Detect which cell encompasses the target text, then output its (X, Y) center coordinate. 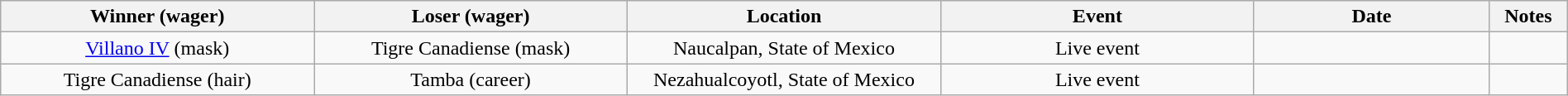
Nezahualcoyotl, State of Mexico (784, 79)
Tigre Canadiense (hair) (157, 79)
Notes (1528, 17)
Date (1371, 17)
Winner (wager) (157, 17)
Tamba (career) (471, 79)
Villano IV (mask) (157, 48)
Tigre Canadiense (mask) (471, 48)
Loser (wager) (471, 17)
Event (1097, 17)
Naucalpan, State of Mexico (784, 48)
Location (784, 17)
